Search for the cell housing the specified text and yield its [X, Y] center coordinate. 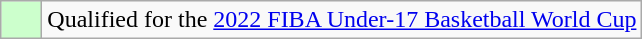
Qualified for the 2022 FIBA Under-17 Basketball World Cup [342, 20]
